For the text-containing cell, return its midpoint in (x, y) coordinate format. 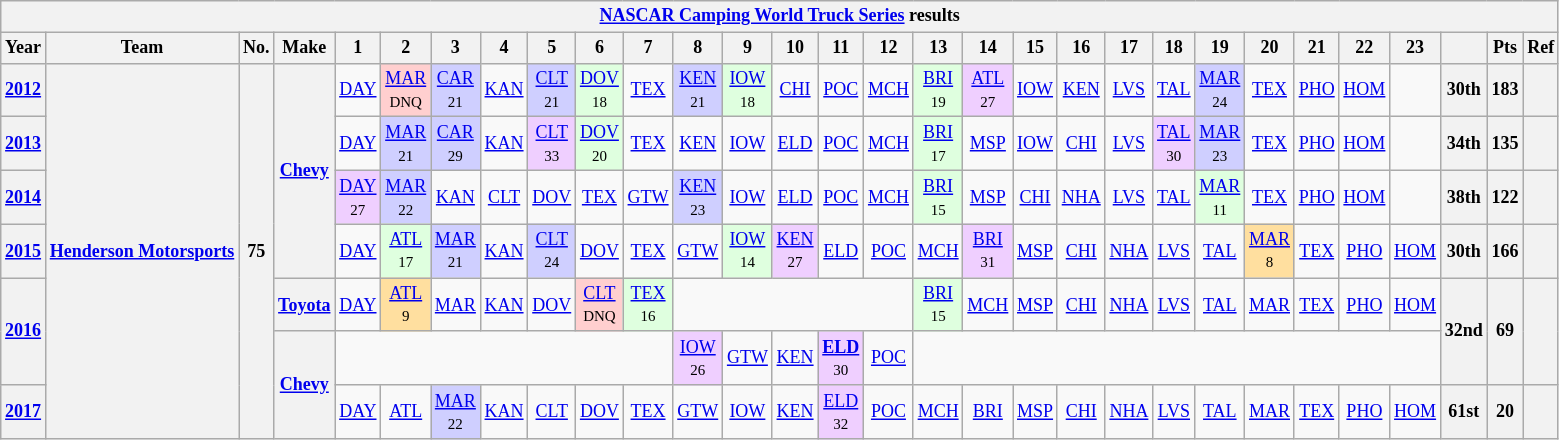
6 (600, 48)
122 (1505, 197)
Pts (1505, 48)
19 (1220, 48)
15 (1036, 48)
IOW14 (748, 251)
135 (1505, 144)
IOW18 (748, 90)
CLT33 (552, 144)
23 (1416, 48)
BRI19 (938, 90)
Toyota (304, 305)
MAR24 (1220, 90)
4 (504, 48)
BRI (988, 412)
KEN27 (795, 251)
MARDNQ (406, 90)
61st (1464, 412)
NASCAR Camping World Truck Series results (780, 16)
22 (1364, 48)
34th (1464, 144)
Make (304, 48)
5 (552, 48)
2014 (24, 197)
69 (1505, 332)
BRI17 (938, 144)
IOW26 (698, 358)
CAR21 (456, 90)
DOV20 (600, 144)
18 (1174, 48)
2012 (24, 90)
Ref (1541, 48)
TEX16 (648, 305)
11 (841, 48)
MAR8 (1270, 251)
9 (748, 48)
KEN21 (698, 90)
8 (698, 48)
BRI31 (988, 251)
No. (256, 48)
3 (456, 48)
MAR11 (1220, 197)
166 (1505, 251)
CLTDNQ (600, 305)
2013 (24, 144)
12 (889, 48)
Team (142, 48)
2016 (24, 332)
21 (1316, 48)
10 (795, 48)
32nd (1464, 332)
14 (988, 48)
75 (256, 251)
KEN23 (698, 197)
1 (358, 48)
Henderson Motorsports (142, 251)
CLT21 (552, 90)
TAL30 (1174, 144)
2017 (24, 412)
Year (24, 48)
ATL27 (988, 90)
16 (1081, 48)
38th (1464, 197)
13 (938, 48)
183 (1505, 90)
ATL9 (406, 305)
DAY27 (358, 197)
MAR23 (1220, 144)
CLT24 (552, 251)
2 (406, 48)
CAR29 (456, 144)
7 (648, 48)
ATL17 (406, 251)
DOV18 (600, 90)
2015 (24, 251)
17 (1129, 48)
ATL (406, 412)
ELD30 (841, 358)
ELD32 (841, 412)
